Provide the [X, Y] coordinate of the cell's center where the given text is located.  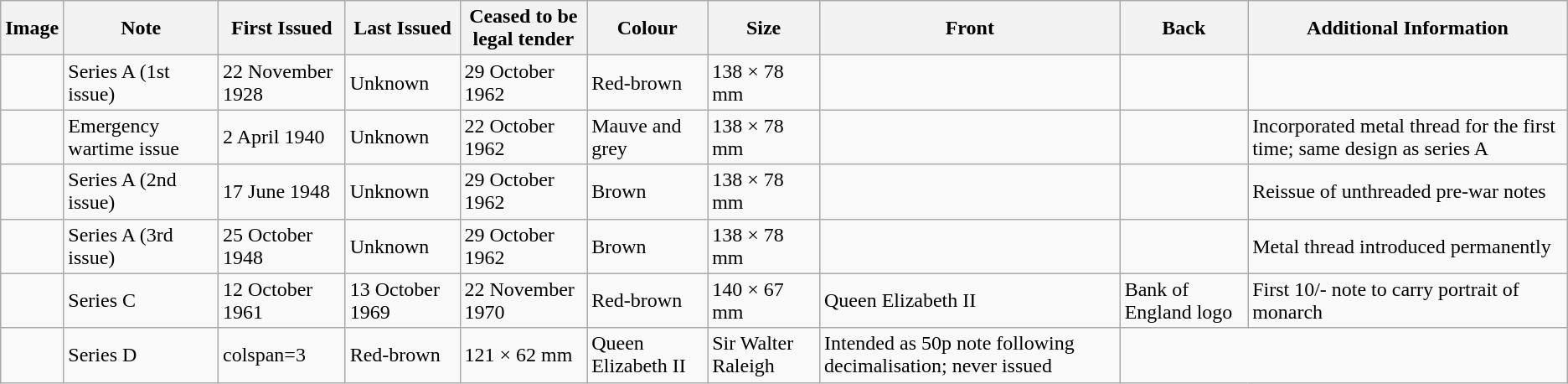
Last Issued [402, 29]
Mauve and grey [647, 138]
Intended as 50p note following decimalisation; never issued [970, 355]
Colour [647, 29]
Emergency wartime issue [141, 138]
First 10/- note to carry portrait of monarch [1408, 300]
22 October 1962 [524, 138]
Sir Walter Raleigh [764, 355]
25 October 1948 [282, 246]
Image [32, 29]
Bank of England logo [1184, 300]
Reissue of unthreaded pre-war notes [1408, 191]
17 June 1948 [282, 191]
12 October 1961 [282, 300]
121 × 62 mm [524, 355]
Note [141, 29]
2 April 1940 [282, 138]
Incorporated metal thread for the first time; same design as series A [1408, 138]
colspan=3 [282, 355]
22 November 1970 [524, 300]
Size [764, 29]
22 November 1928 [282, 82]
Additional Information [1408, 29]
Back [1184, 29]
First Issued [282, 29]
Series A (1st issue) [141, 82]
140 × 67 mm [764, 300]
Metal thread introduced permanently [1408, 246]
Series A (3rd issue) [141, 246]
Ceased to belegal tender [524, 29]
13 October 1969 [402, 300]
Series D [141, 355]
Front [970, 29]
Series A (2nd issue) [141, 191]
Series C [141, 300]
